Extract the (x, y) coordinate from the center of the cell holding the provided text.  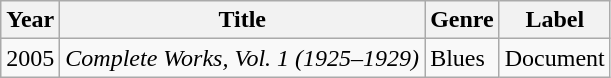
Blues (462, 58)
Title (242, 20)
Label (554, 20)
Genre (462, 20)
Document (554, 58)
Complete Works, Vol. 1 (1925–1929) (242, 58)
2005 (30, 58)
Year (30, 20)
